Pinpoint the cell where the given text exists, returning its (x, y) midpoint coordinate. 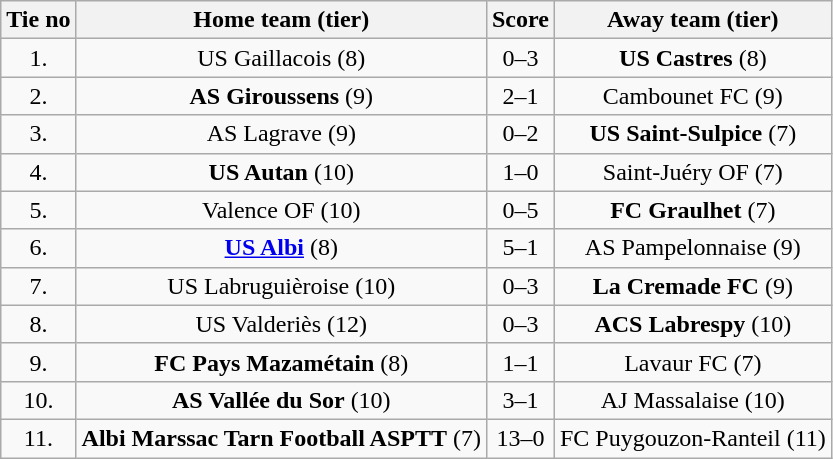
10. (38, 400)
US Castres (8) (692, 58)
US Saint-Sulpice (7) (692, 134)
AS Lagrave (9) (281, 134)
5–1 (520, 248)
3–1 (520, 400)
US Labruguièroise (10) (281, 286)
FC Pays Mazamétain (8) (281, 362)
FC Puygouzon-Ranteil (11) (692, 438)
Score (520, 20)
Saint-Juéry OF (7) (692, 172)
Cambounet FC (9) (692, 96)
ACS Labrespy (10) (692, 324)
6. (38, 248)
4. (38, 172)
Away team (tier) (692, 20)
0–5 (520, 210)
Valence OF (10) (281, 210)
Tie no (38, 20)
9. (38, 362)
1–1 (520, 362)
Lavaur FC (7) (692, 362)
7. (38, 286)
3. (38, 134)
2. (38, 96)
8. (38, 324)
11. (38, 438)
AS Vallée du Sor (10) (281, 400)
AS Giroussens (9) (281, 96)
2–1 (520, 96)
La Cremade FC (9) (692, 286)
US Albi (8) (281, 248)
AS Pampelonnaise (9) (692, 248)
US Gaillacois (8) (281, 58)
US Autan (10) (281, 172)
Albi Marssac Tarn Football ASPTT (7) (281, 438)
0–2 (520, 134)
1. (38, 58)
AJ Massalaise (10) (692, 400)
13–0 (520, 438)
Home team (tier) (281, 20)
US Valderiès (12) (281, 324)
1–0 (520, 172)
5. (38, 210)
FC Graulhet (7) (692, 210)
